For the text-containing cell, return its midpoint in [X, Y] coordinate format. 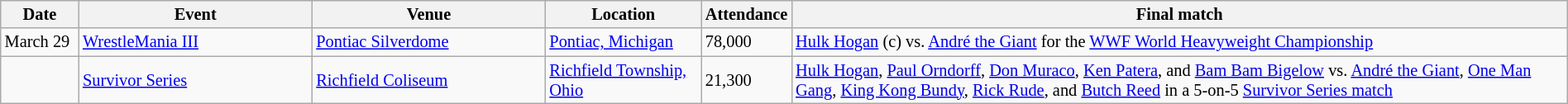
WrestleMania III [195, 42]
Date [40, 14]
21,300 [746, 80]
Hulk Hogan (c) vs. André the Giant for the WWF World Heavyweight Championship [1179, 42]
Pontiac, Michigan [624, 42]
Final match [1179, 14]
Richfield Coliseum [428, 80]
Event [195, 14]
Location [624, 14]
Richfield Township, Ohio [624, 80]
Attendance [746, 14]
Venue [428, 14]
78,000 [746, 42]
Survivor Series [195, 80]
Pontiac Silverdome [428, 42]
March 29 [40, 42]
